Pinpoint the cell where the given text exists, returning its [X, Y] midpoint coordinate. 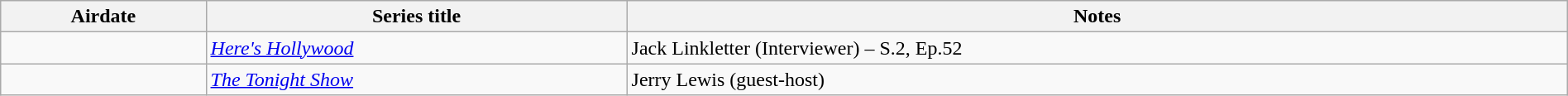
Jerry Lewis (guest-host) [1097, 79]
Jack Linkletter (Interviewer) – S.2, Ep.52 [1097, 48]
Notes [1097, 17]
Airdate [103, 17]
Series title [417, 17]
Here's Hollywood [417, 48]
The Tonight Show [417, 79]
